Output the [X, Y] coordinate of the center of the cell containing the given text.  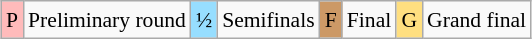
Final [370, 20]
F [331, 20]
P [12, 20]
Grand final [476, 20]
Semifinals [268, 20]
½ [204, 20]
Preliminary round [107, 20]
G [409, 20]
